Capture the cell that displays the provided text and extract its [X, Y] central coordinate. 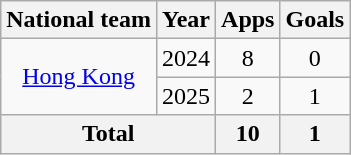
8 [248, 58]
Total [108, 134]
Hong Kong [79, 77]
0 [315, 58]
Apps [248, 20]
Goals [315, 20]
2024 [186, 58]
Year [186, 20]
10 [248, 134]
2025 [186, 96]
National team [79, 20]
2 [248, 96]
